Pinpoint the cell where the given text exists, returning its [X, Y] midpoint coordinate. 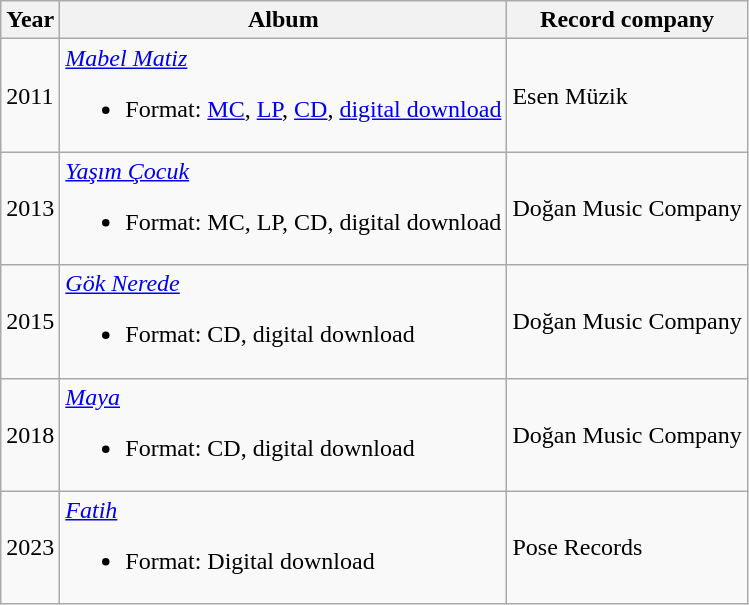
Yaşım ÇocukFormat: MC, LP, CD, digital download [284, 208]
2018 [30, 434]
2013 [30, 208]
MayaFormat: CD, digital download [284, 434]
2023 [30, 548]
Esen Müzik [627, 96]
Gök NeredeFormat: CD, digital download [284, 322]
2015 [30, 322]
FatihFormat: Digital download [284, 548]
Mabel MatizFormat: MC, LP, CD, digital download [284, 96]
Year [30, 20]
Album [284, 20]
2011 [30, 96]
Record company [627, 20]
Pose Records [627, 548]
